Find where the given text appears and provide that cell's center as [x, y] coordinate. 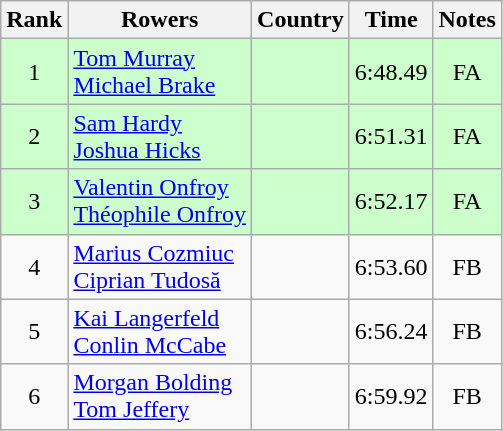
Kai LangerfeldConlin McCabe [160, 332]
Rank [34, 20]
6:48.49 [391, 72]
Country [301, 20]
5 [34, 332]
Morgan BoldingTom Jeffery [160, 396]
4 [34, 266]
1 [34, 72]
Time [391, 20]
Tom MurrayMichael Brake [160, 72]
6 [34, 396]
6:52.17 [391, 202]
6:51.31 [391, 136]
Valentin OnfroyThéophile Onfroy [160, 202]
Rowers [160, 20]
6:59.92 [391, 396]
2 [34, 136]
6:53.60 [391, 266]
Sam HardyJoshua Hicks [160, 136]
6:56.24 [391, 332]
Notes [467, 20]
Marius CozmiucCiprian Tudosă [160, 266]
3 [34, 202]
